Identify which cell holds the provided text, then report its [X, Y] central coordinate. 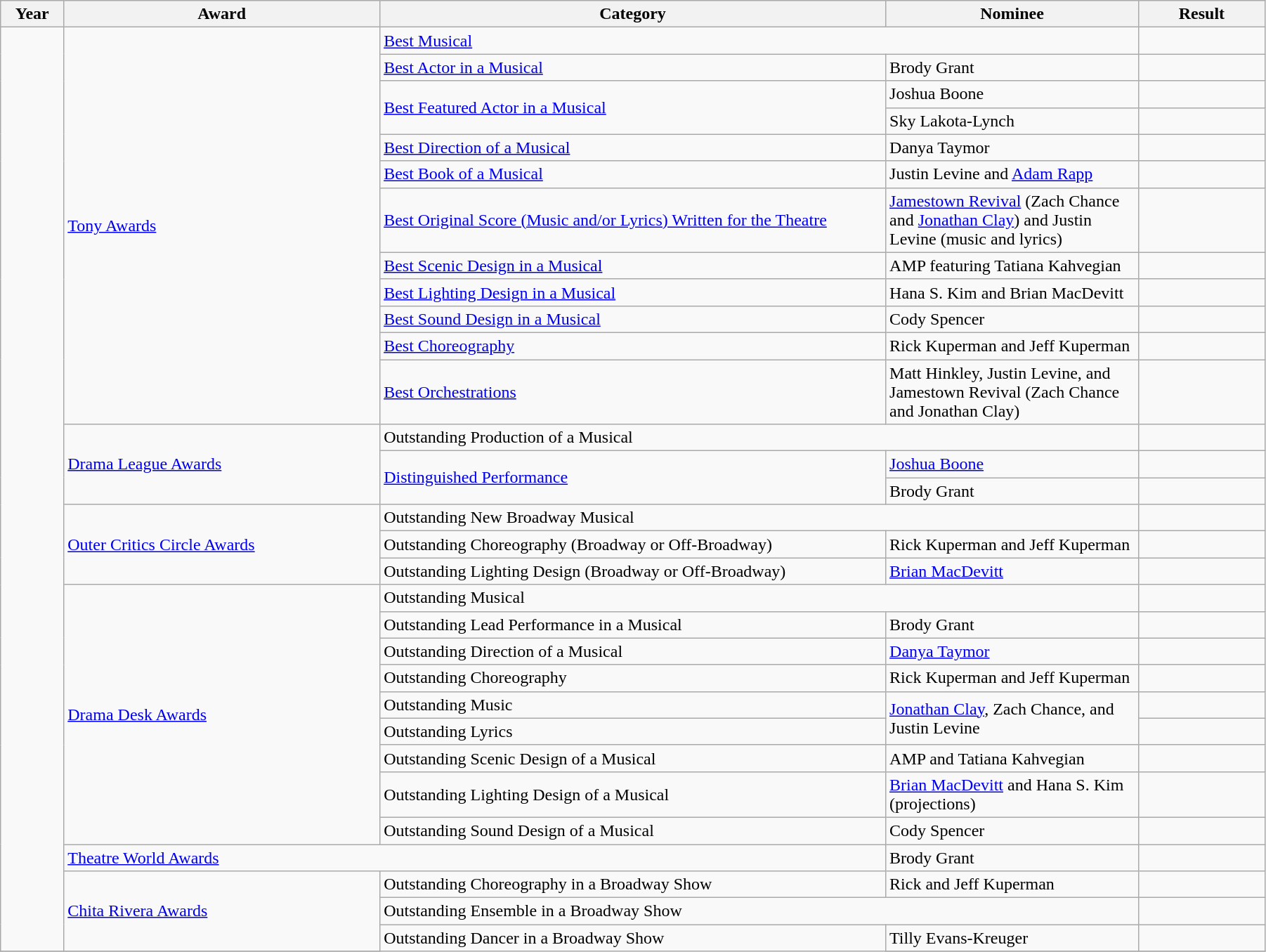
Outstanding Dancer in a Broadway Show [633, 938]
Drama League Awards [222, 464]
Chita Rivera Awards [222, 911]
Outstanding New Broadway Musical [759, 518]
Outstanding Music [633, 705]
AMP featuring Tatiana Kahvegian [1012, 266]
Brian MacDevitt and Hana S. Kim (projections) [1012, 794]
Outstanding Production of a Musical [759, 438]
Sky Lakota-Lynch [1012, 121]
Best Book of a Musical [633, 174]
Distinguished Performance [633, 478]
Tilly Evans-Kreuger [1012, 938]
Award [222, 14]
Outstanding Lyrics [633, 731]
Jonathan Clay, Zach Chance, and Justin Levine [1012, 718]
Outstanding Choreography [633, 678]
Outstanding Musical [759, 598]
Best Scenic Design in a Musical [633, 266]
Justin Levine and Adam Rapp [1012, 174]
Year [32, 14]
Outstanding Sound Design of a Musical [633, 830]
Best Actor in a Musical [633, 67]
Hana S. Kim and Brian MacDevitt [1012, 292]
Best Lighting Design in a Musical [633, 292]
Best Featured Actor in a Musical [633, 107]
Tony Awards [222, 226]
Best Sound Design in a Musical [633, 319]
Outstanding Choreography (Broadway or Off-Broadway) [633, 545]
Best Direction of a Musical [633, 148]
Matt Hinkley, Justin Levine, and Jamestown Revival (Zach Chance and Jonathan Clay) [1012, 392]
Drama Desk Awards [222, 715]
Outstanding Lead Performance in a Musical [633, 625]
Theatre World Awards [475, 858]
Rick and Jeff Kuperman [1012, 885]
Outstanding Scenic Design of a Musical [633, 758]
Brian MacDevitt [1012, 571]
Outstanding Direction of a Musical [633, 651]
Nominee [1012, 14]
Best Orchestrations [633, 392]
Outstanding Lighting Design of a Musical [633, 794]
AMP and Tatiana Kahvegian [1012, 758]
Category [633, 14]
Best Choreography [633, 346]
Result [1201, 14]
Outstanding Lighting Design (Broadway or Off-Broadway) [633, 571]
Outer Critics Circle Awards [222, 545]
Best Musical [759, 41]
Best Original Score (Music and/or Lyrics) Written for the Theatre [633, 220]
Outstanding Choreography in a Broadway Show [633, 885]
Jamestown Revival (Zach Chance and Jonathan Clay) and Justin Levine (music and lyrics) [1012, 220]
Outstanding Ensemble in a Broadway Show [759, 911]
